Find where the given text appears and provide that cell's center as (x, y) coordinate. 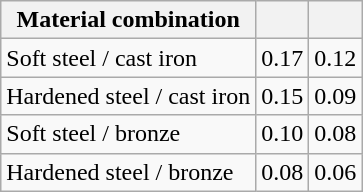
0.15 (282, 96)
0.09 (336, 96)
0.10 (282, 134)
Hardened steel / bronze (128, 172)
Soft steel / cast iron (128, 58)
Hardened steel / cast iron (128, 96)
Material combination (128, 20)
Soft steel / bronze (128, 134)
0.12 (336, 58)
0.06 (336, 172)
0.17 (282, 58)
